For the text-containing cell, return its midpoint in (X, Y) coordinate format. 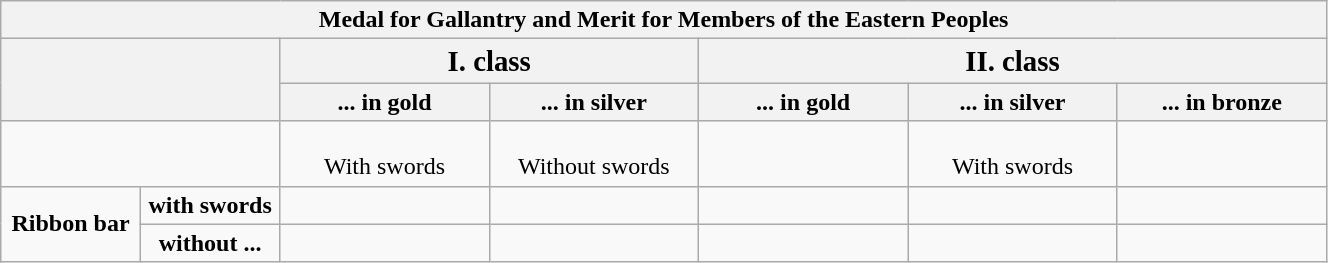
I. class (490, 61)
... in bronze (1222, 102)
II. class (1012, 61)
with swords (210, 205)
without ... (210, 243)
Medal for Gallantry and Merit for Members of the Eastern Peoples (664, 20)
Ribbon bar (71, 224)
Without swords (594, 154)
